Identify which cell holds the provided text, then report its [X, Y] central coordinate. 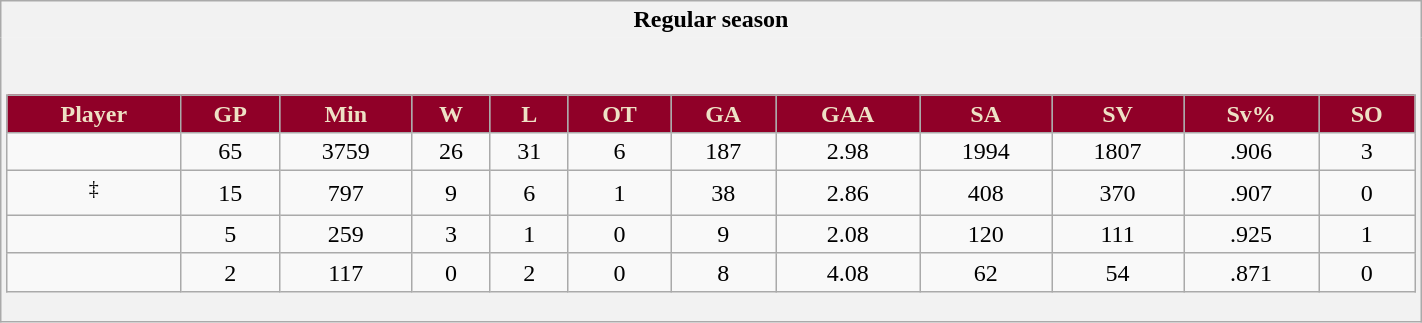
L [529, 114]
W [451, 114]
120 [986, 234]
797 [346, 194]
370 [1118, 194]
3759 [346, 152]
.907 [1252, 194]
408 [986, 194]
GP [230, 114]
62 [986, 272]
5 [230, 234]
‡ [94, 194]
4.08 [848, 272]
54 [1118, 272]
.906 [1252, 152]
SO [1367, 114]
1994 [986, 152]
GAA [848, 114]
2.98 [848, 152]
1807 [1118, 152]
.925 [1252, 234]
187 [724, 152]
26 [451, 152]
2.86 [848, 194]
OT [619, 114]
111 [1118, 234]
117 [346, 272]
SV [1118, 114]
Sv% [1252, 114]
Player [94, 114]
259 [346, 234]
.871 [1252, 272]
65 [230, 152]
15 [230, 194]
2.08 [848, 234]
Min [346, 114]
SA [986, 114]
38 [724, 194]
8 [724, 272]
Regular season [711, 20]
GA [724, 114]
31 [529, 152]
